Locate the cell with the specified text and output its (x, y) center coordinate. 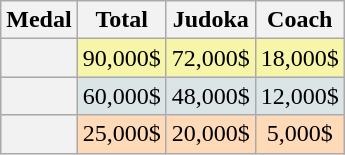
Medal (39, 20)
5,000$ (300, 134)
25,000$ (122, 134)
72,000$ (210, 58)
20,000$ (210, 134)
Judoka (210, 20)
12,000$ (300, 96)
60,000$ (122, 96)
90,000$ (122, 58)
48,000$ (210, 96)
18,000$ (300, 58)
Coach (300, 20)
Total (122, 20)
